Scan for the cell matching the given text and deliver its (x, y) coordinate at center. 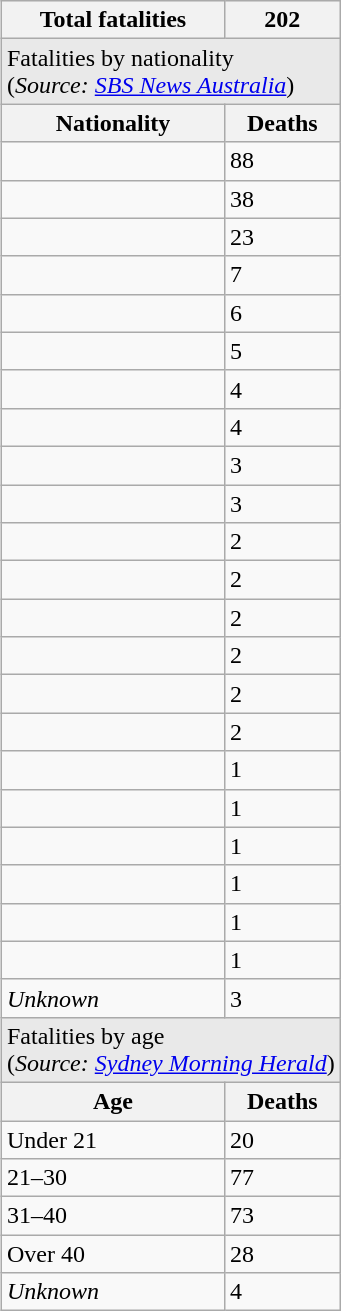
Under 21 (112, 1139)
88 (282, 161)
7 (282, 275)
73 (282, 1216)
6 (282, 313)
28 (282, 1254)
Total fatalities (112, 20)
Over 40 (112, 1254)
77 (282, 1178)
20 (282, 1139)
23 (282, 237)
31–40 (112, 1216)
Age (112, 1101)
Nationality (112, 123)
202 (282, 20)
Fatalities by age (Source: Sydney Morning Herald) (170, 1050)
Fatalities by nationality (Source: SBS News Australia) (170, 72)
5 (282, 351)
38 (282, 199)
21–30 (112, 1178)
